Find where the given text appears and provide that cell's center as (x, y) coordinate. 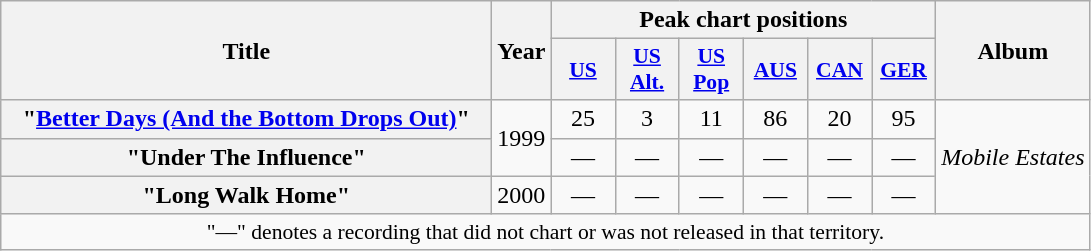
95 (904, 119)
"—" denotes a recording that did not chart or was not released in that territory. (546, 232)
11 (711, 119)
USPop (711, 70)
Mobile Estates (1013, 157)
"Better Days (And the Bottom Drops Out)" (246, 119)
GER (904, 70)
20 (839, 119)
2000 (522, 195)
AUS (775, 70)
25 (583, 119)
Title (246, 50)
Album (1013, 50)
86 (775, 119)
Year (522, 50)
Peak chart positions (744, 20)
USAlt. (647, 70)
3 (647, 119)
"Long Walk Home" (246, 195)
US (583, 70)
"Under The Influence" (246, 157)
1999 (522, 138)
CAN (839, 70)
